Search for the cell housing the specified text and yield its (x, y) center coordinate. 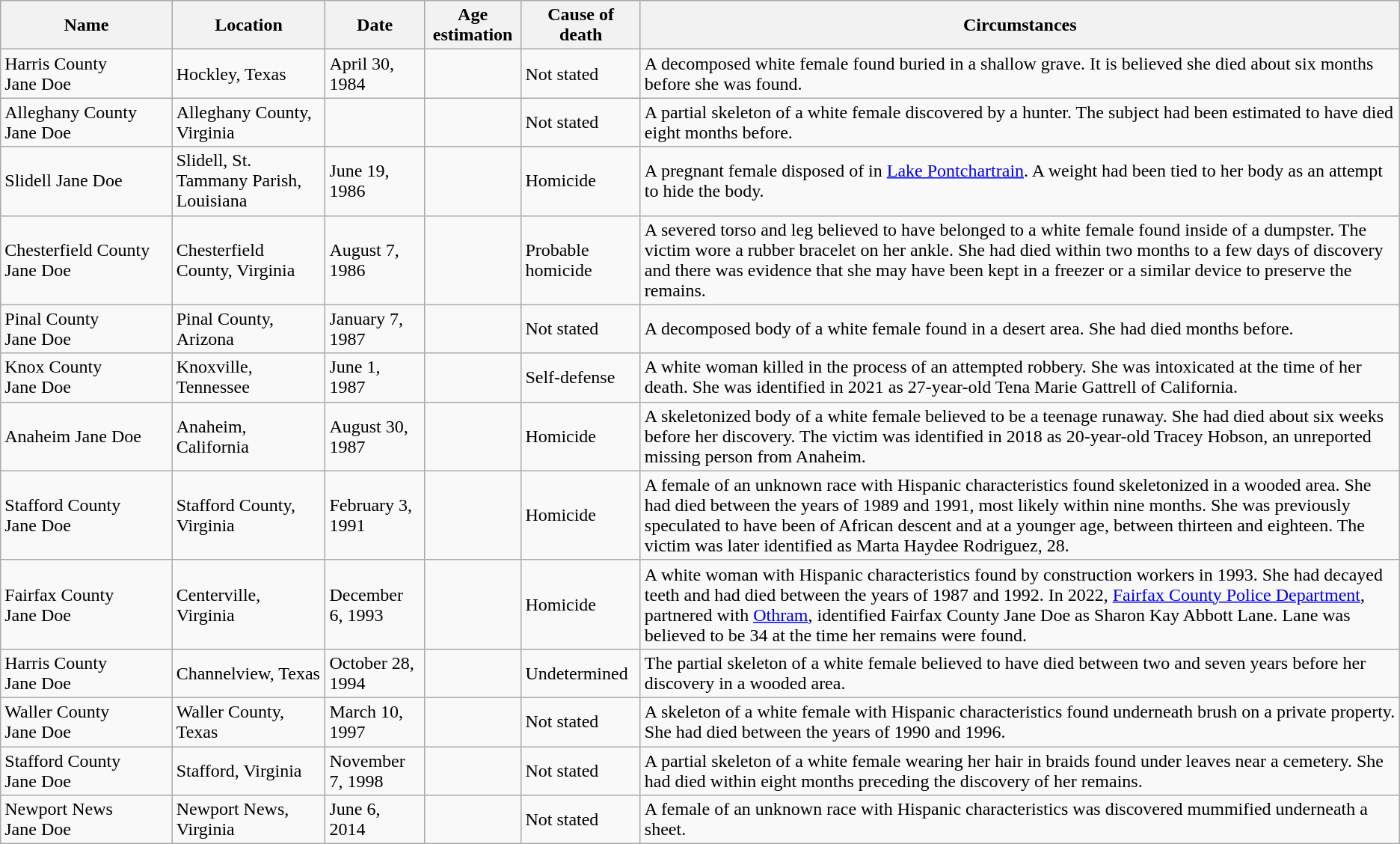
Waller County, Texas (248, 721)
Slidell, St. Tammany Parish, Louisiana (248, 181)
October 28, 1994 (375, 673)
Date (375, 25)
A female of an unknown race with Hispanic characteristics was discovered mummified underneath a sheet. (1020, 820)
Centerville, Virginia (248, 605)
A decomposed body of a white female found in a desert area. She had died months before. (1020, 329)
The partial skeleton of a white female believed to have died between two and seven years before her discovery in a wooded area. (1020, 673)
December 6, 1993 (375, 605)
Stafford County, Virginia (248, 515)
Age estimation (473, 25)
Alleghany County Jane Doe (87, 123)
August 30, 1987 (375, 436)
Circumstances (1020, 25)
March 10, 1997 (375, 721)
Knoxville, Tennessee (248, 377)
Name (87, 25)
Alleghany County, Virginia (248, 123)
Cause of death (580, 25)
Stafford, Virginia (248, 771)
January 7, 1987 (375, 329)
Slidell Jane Doe (87, 181)
June 1, 1987 (375, 377)
A pregnant female disposed of in Lake Pontchartrain. A weight had been tied to her body as an attempt to hide the body. (1020, 181)
Hockley, Texas (248, 73)
A partial skeleton of a white female discovered by a hunter. The subject had been estimated to have died eight months before. (1020, 123)
Chesterfield County, Virginia (248, 260)
Channelview, Texas (248, 673)
Self-defense (580, 377)
Probable homicide (580, 260)
June 19, 1986 (375, 181)
Anaheim Jane Doe (87, 436)
A decomposed white female found buried in a shallow grave. It is believed she died about six months before she was found. (1020, 73)
Waller County Jane Doe (87, 721)
Anaheim, California (248, 436)
Chesterfield County Jane Doe (87, 260)
Pinal County Jane Doe (87, 329)
Fairfax County Jane Doe (87, 605)
Newport News Jane Doe (87, 820)
June 6, 2014 (375, 820)
Pinal County, Arizona (248, 329)
Newport News, Virginia (248, 820)
February 3, 1991 (375, 515)
Knox County Jane Doe (87, 377)
April 30, 1984 (375, 73)
November 7, 1998 (375, 771)
August 7, 1986 (375, 260)
Undetermined (580, 673)
Location (248, 25)
